Return the [X, Y] coordinate for the center point of the cell that contains the specified text.  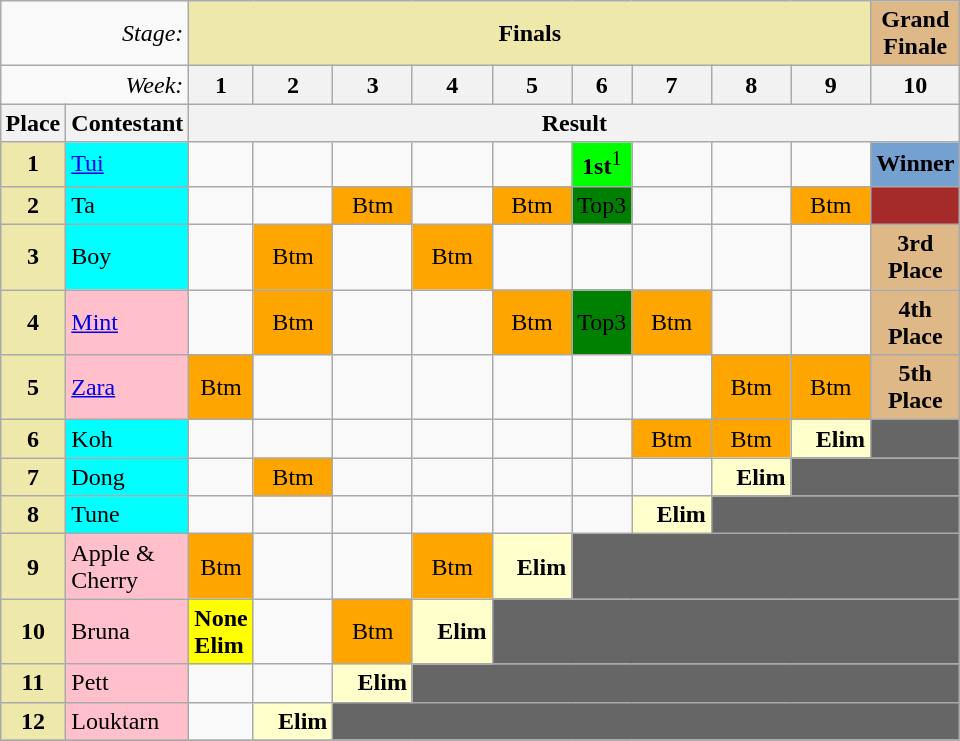
Apple & Cherry [128, 566]
Winner [916, 164]
Tune [128, 515]
Finals [530, 34]
Koh [128, 439]
Dong [128, 477]
Tui [128, 164]
Mint [128, 322]
1st1 [602, 164]
Week: [94, 85]
Boy [128, 258]
Louktarn [128, 721]
Bruna [128, 632]
Stage: [94, 34]
12 [33, 721]
Zara [128, 388]
Pett [128, 683]
Ta [128, 205]
Contestant [128, 123]
Place [33, 123]
Grand Finale [916, 34]
3rd Place [916, 258]
Result [574, 123]
5th Place [916, 388]
11 [33, 683]
None Elim [221, 632]
4th Place [916, 322]
